Output the [x, y] coordinate of the center of the cell containing the given text.  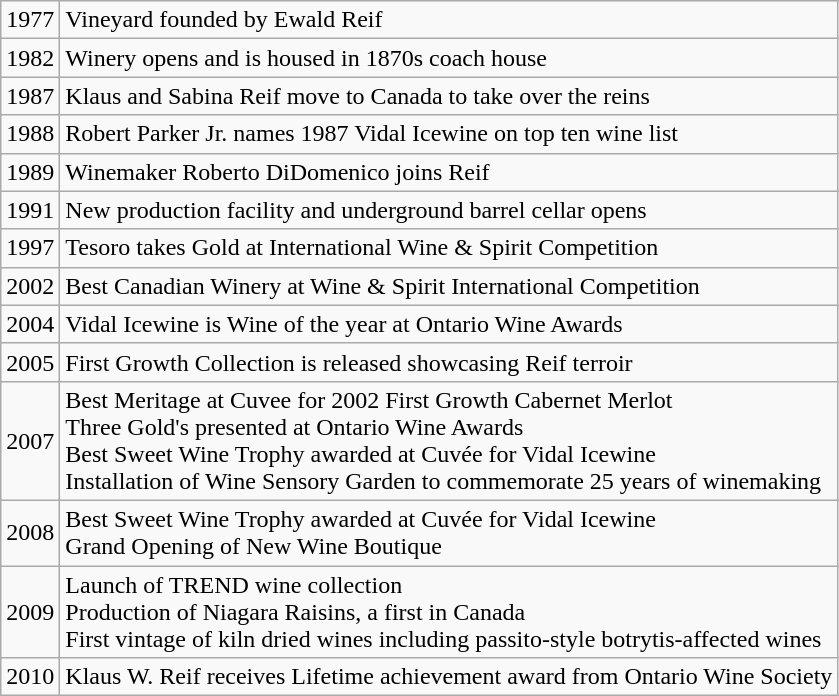
2010 [30, 677]
2009 [30, 612]
Winemaker Roberto DiDomenico joins Reif [449, 172]
Winery opens and is housed in 1870s coach house [449, 58]
2008 [30, 532]
Tesoro takes Gold at International Wine & Spirit Competition [449, 248]
2004 [30, 324]
Vidal Icewine is Wine of the year at Ontario Wine Awards [449, 324]
New production facility and underground barrel cellar opens [449, 210]
Vineyard founded by Ewald Reif [449, 20]
1982 [30, 58]
1989 [30, 172]
Robert Parker Jr. names 1987 Vidal Icewine on top ten wine list [449, 134]
1988 [30, 134]
2002 [30, 286]
1987 [30, 96]
Best Canadian Winery at Wine & Spirit International Competition [449, 286]
First Growth Collection is released showcasing Reif terroir [449, 362]
Klaus and Sabina Reif move to Canada to take over the reins [449, 96]
1997 [30, 248]
Klaus W. Reif receives Lifetime achievement award from Ontario Wine Society [449, 677]
1977 [30, 20]
1991 [30, 210]
2007 [30, 440]
2005 [30, 362]
Best Sweet Wine Trophy awarded at Cuvée for Vidal IcewineGrand Opening of New Wine Boutique [449, 532]
